Output the [x, y] coordinate of the center of the cell containing the given text.  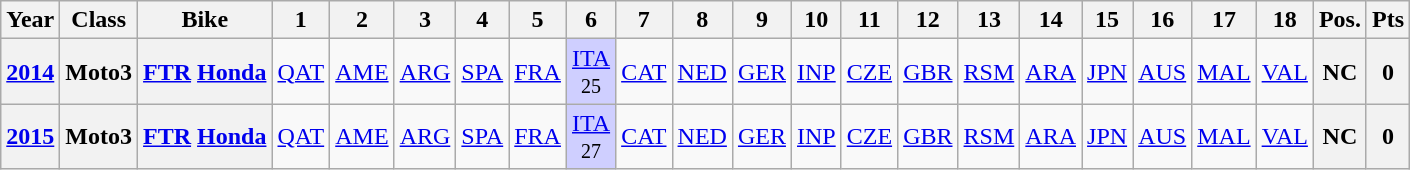
13 [989, 20]
8 [702, 20]
5 [538, 20]
Year [30, 20]
16 [1162, 20]
15 [1108, 20]
18 [1284, 20]
Pos. [1340, 20]
ITA27 [590, 136]
7 [644, 20]
ITA25 [590, 72]
10 [816, 20]
Bike [205, 20]
Class [99, 20]
12 [928, 20]
6 [590, 20]
11 [869, 20]
Pts [1388, 20]
14 [1051, 20]
17 [1224, 20]
1 [301, 20]
3 [425, 20]
9 [762, 20]
2014 [30, 72]
2015 [30, 136]
2 [362, 20]
4 [482, 20]
